Provide the [x, y] coordinate of the cell's center where the given text is located.  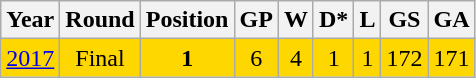
Final [100, 58]
GS [404, 20]
Round [100, 20]
L [368, 20]
Position [187, 20]
171 [452, 58]
W [296, 20]
GA [452, 20]
4 [296, 58]
D* [333, 20]
2017 [30, 58]
6 [256, 58]
GP [256, 20]
Year [30, 20]
172 [404, 58]
